Output the (x, y) coordinate of the center of the cell containing the given text.  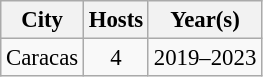
Caracas (42, 58)
4 (116, 58)
City (42, 20)
Hosts (116, 20)
2019–2023 (204, 58)
Year(s) (204, 20)
